Detect which cell encompasses the target text, then output its [x, y] center coordinate. 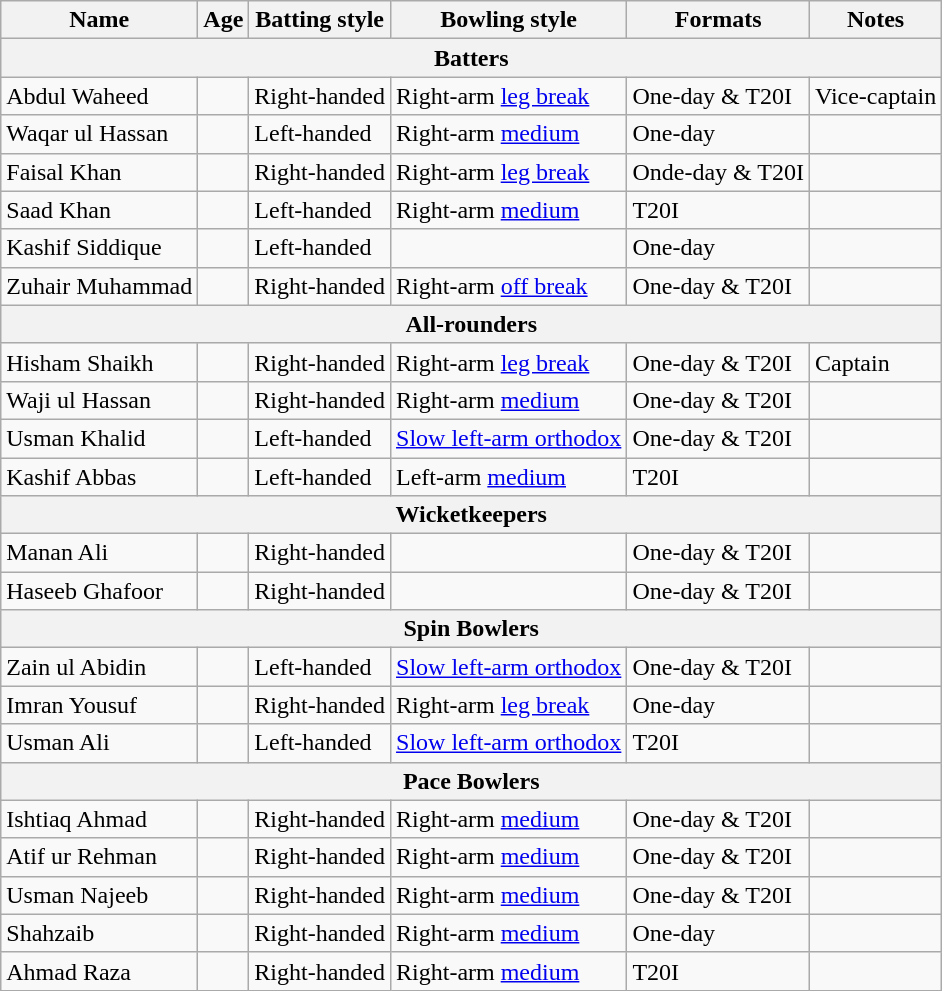
Usman Najeeb [100, 895]
Hisham Shaikh [100, 362]
Ishtiaq Ahmad [100, 819]
Faisal Khan [100, 172]
Abdul Waheed [100, 96]
Age [224, 20]
Left-arm medium [509, 477]
Right-arm off break [509, 286]
Batting style [320, 20]
Manan Ali [100, 553]
Shahzaib [100, 933]
Waqar ul Hassan [100, 134]
Pace Bowlers [472, 781]
Vice-captain [875, 96]
Usman Ali [100, 743]
Waji ul Hassan [100, 400]
Bowling style [509, 20]
Usman Khalid [100, 438]
Wicketkeepers [472, 515]
Onde-day & T20I [718, 172]
Imran Yousuf [100, 705]
Atif ur Rehman [100, 857]
Saad Khan [100, 210]
All-rounders [472, 324]
Kashif Siddique [100, 248]
Zuhair Muhammad [100, 286]
Formats [718, 20]
Captain [875, 362]
Notes [875, 20]
Haseeb Ghafoor [100, 591]
Batters [472, 58]
Spin Bowlers [472, 629]
Kashif Abbas [100, 477]
Ahmad Raza [100, 971]
Zain ul Abidin [100, 667]
Name [100, 20]
